Capture the cell that displays the provided text and extract its [x, y] central coordinate. 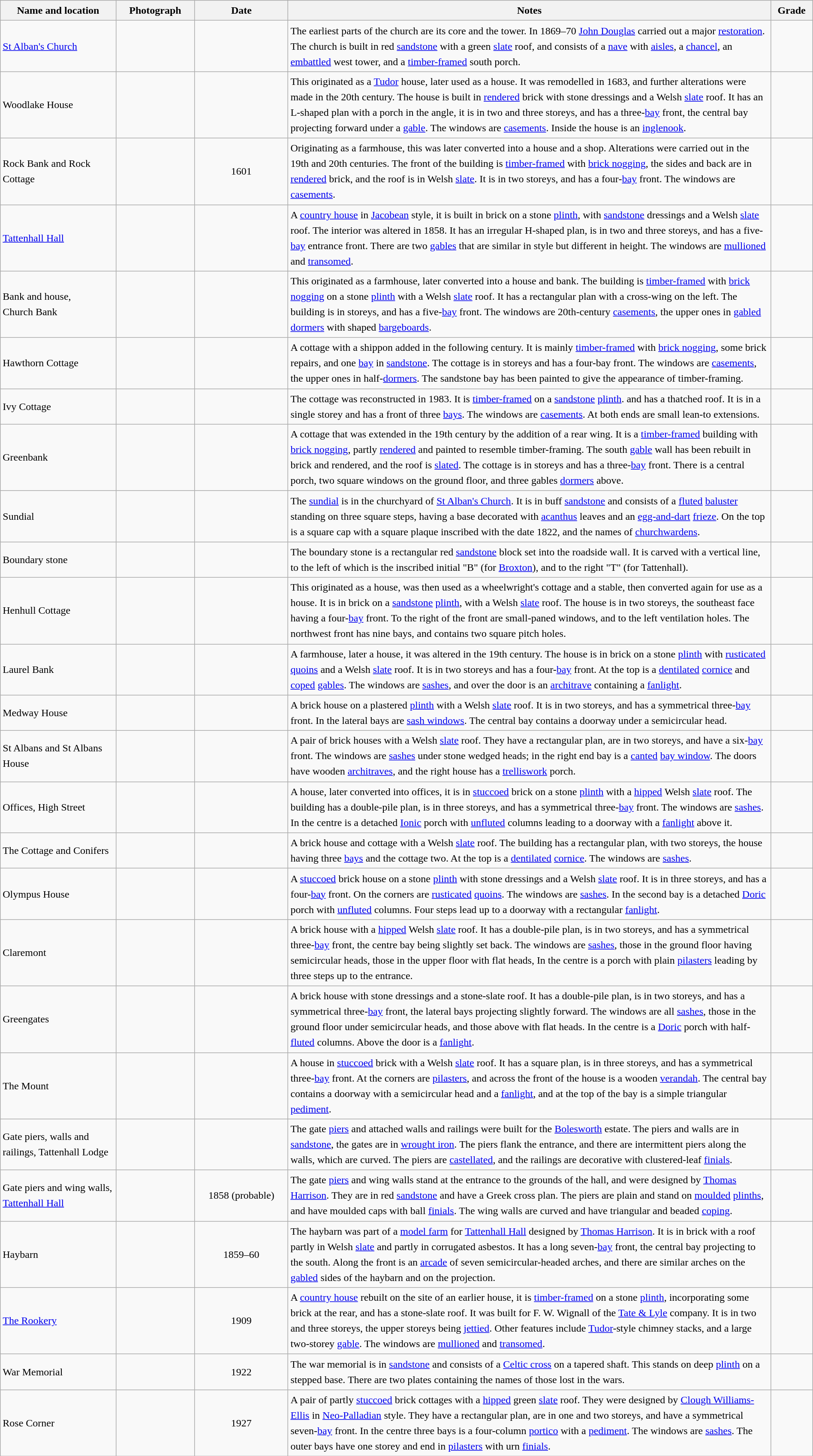
War Memorial [58, 1372]
1927 [241, 1423]
Greenbank [58, 457]
Bank and house,Church Bank [58, 304]
Name and location [58, 10]
Claremont [58, 953]
The Rookery [58, 1321]
Photograph [155, 10]
The Cottage and Conifers [58, 851]
Gate piers and wing walls,Tattenhall Hall [58, 1196]
Greengates [58, 1019]
1922 [241, 1372]
Grade [792, 10]
Sundial [58, 516]
Medway House [58, 713]
Olympus House [58, 894]
1601 [241, 172]
1858 (probable) [241, 1196]
St Alban's Church [58, 46]
Offices, High Street [58, 807]
Rose Corner [58, 1423]
Ivy Cottage [58, 407]
Laurel Bank [58, 670]
1859–60 [241, 1254]
Woodlake House [58, 105]
Haybarn [58, 1254]
Date [241, 10]
Henhull Cottage [58, 611]
Gate piers, walls and railings, Tattenhall Lodge [58, 1144]
St Albans and St Albans House [58, 757]
Hawthorn Cottage [58, 363]
1909 [241, 1321]
Notes [529, 10]
The Mount [58, 1086]
Rock Bank and Rock Cottage [58, 172]
Tattenhall Hall [58, 238]
Boundary stone [58, 559]
